From the cell containing the given text, extract its center point as (x, y) coordinate. 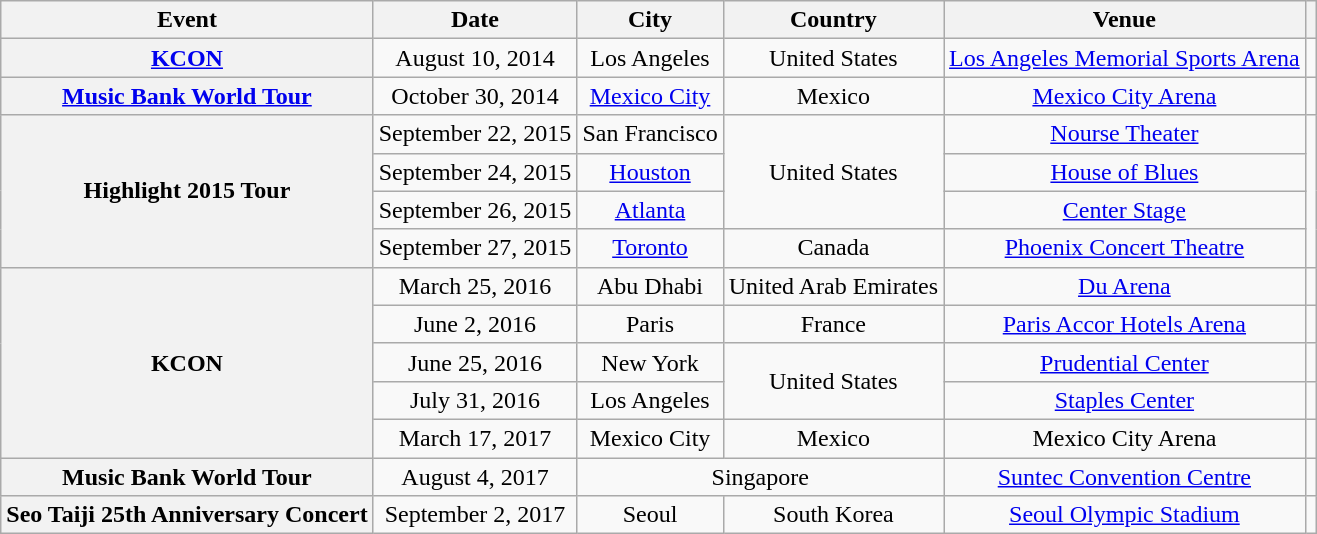
Venue (1125, 20)
Staples Center (1125, 400)
Date (475, 20)
September 2, 2017 (475, 515)
March 25, 2016 (475, 286)
Nourse Theater (1125, 134)
Paris Accor Hotels Arena (1125, 324)
Seoul Olympic Stadium (1125, 515)
Seo Taiji 25th Anniversary Concert (187, 515)
Highlight 2015 Tour (187, 191)
United Arab Emirates (833, 286)
June 25, 2016 (475, 362)
Houston (650, 172)
Event (187, 20)
South Korea (833, 515)
Los Angeles Memorial Sports Arena (1125, 58)
March 17, 2017 (475, 438)
San Francisco (650, 134)
Atlanta (650, 210)
September 26, 2015 (475, 210)
Phoenix Concert Theatre (1125, 248)
Center Stage (1125, 210)
Country (833, 20)
September 27, 2015 (475, 248)
House of Blues (1125, 172)
Toronto (650, 248)
Du Arena (1125, 286)
France (833, 324)
August 10, 2014 (475, 58)
Paris (650, 324)
Abu Dhabi (650, 286)
Singapore (760, 477)
Seoul (650, 515)
Canada (833, 248)
Prudential Center (1125, 362)
August 4, 2017 (475, 477)
June 2, 2016 (475, 324)
July 31, 2016 (475, 400)
September 24, 2015 (475, 172)
City (650, 20)
New York (650, 362)
Suntec Convention Centre (1125, 477)
October 30, 2014 (475, 96)
September 22, 2015 (475, 134)
